Scan for the cell matching the given text and deliver its (X, Y) coordinate at center. 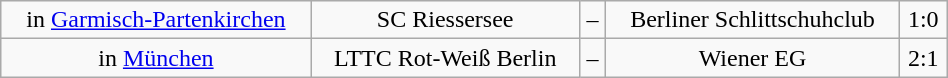
2:1 (923, 58)
SC Riessersee (445, 20)
Berliner Schlittschuhclub (753, 20)
in Garmisch-Partenkirchen (156, 20)
in München (156, 58)
Wiener EG (753, 58)
LTTC Rot-Weiß Berlin (445, 58)
1:0 (923, 20)
